Locate the cell with the specified text and output its (x, y) center coordinate. 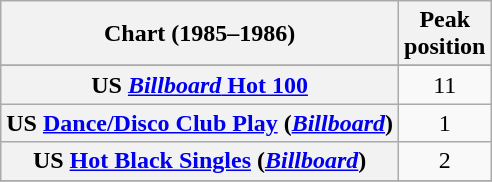
US Hot Black Singles (Billboard) (200, 161)
11 (445, 85)
Peakposition (445, 34)
US Billboard Hot 100 (200, 85)
2 (445, 161)
1 (445, 123)
US Dance/Disco Club Play (Billboard) (200, 123)
Chart (1985–1986) (200, 34)
